For the text-containing cell, return its midpoint in [X, Y] coordinate format. 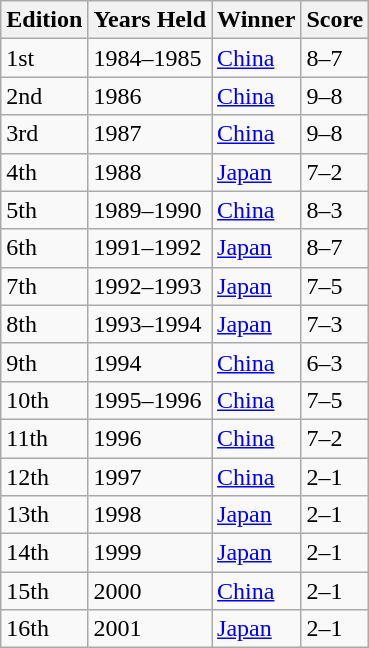
1996 [150, 438]
1997 [150, 477]
1992–1993 [150, 286]
14th [44, 553]
15th [44, 591]
1986 [150, 96]
13th [44, 515]
6th [44, 248]
10th [44, 400]
1987 [150, 134]
1999 [150, 553]
4th [44, 172]
1998 [150, 515]
1st [44, 58]
1991–1992 [150, 248]
1994 [150, 362]
7–3 [335, 324]
Years Held [150, 20]
Edition [44, 20]
1993–1994 [150, 324]
16th [44, 629]
5th [44, 210]
Winner [256, 20]
1984–1985 [150, 58]
8th [44, 324]
2nd [44, 96]
2000 [150, 591]
3rd [44, 134]
1995–1996 [150, 400]
11th [44, 438]
6–3 [335, 362]
2001 [150, 629]
9th [44, 362]
8–3 [335, 210]
1988 [150, 172]
1989–1990 [150, 210]
12th [44, 477]
Score [335, 20]
7th [44, 286]
